From the cell containing the given text, extract its center point as (x, y) coordinate. 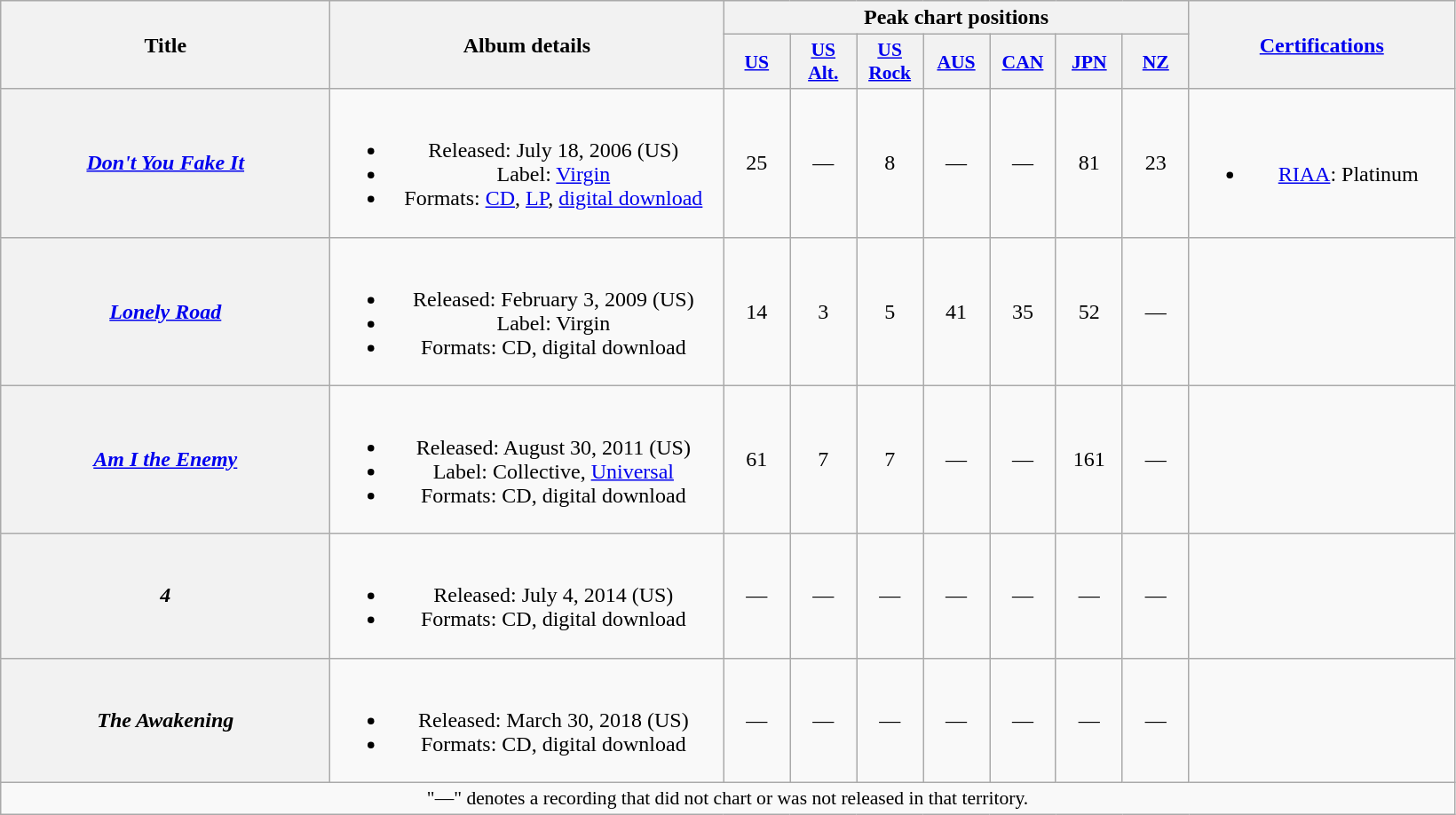
14 (756, 311)
Released: July 18, 2006 (US)Label: VirginFormats: CD, LP, digital download (527, 163)
Peak chart positions (956, 18)
5 (890, 311)
41 (957, 311)
Don't You Fake It (165, 163)
CAN (1023, 62)
Am I the Enemy (165, 460)
3 (824, 311)
RIAA: Platinum (1321, 163)
Released: March 30, 2018 (US)Formats: CD, digital download (527, 720)
USAlt. (824, 62)
52 (1088, 311)
Released: July 4, 2014 (US)Formats: CD, digital download (527, 596)
Released: February 3, 2009 (US)Label: VirginFormats: CD, digital download (527, 311)
61 (756, 460)
81 (1088, 163)
Released: August 30, 2011 (US)Label: Collective, UniversalFormats: CD, digital download (527, 460)
Title (165, 44)
The Awakening (165, 720)
JPN (1088, 62)
23 (1156, 163)
35 (1023, 311)
Album details (527, 44)
8 (890, 163)
25 (756, 163)
161 (1088, 460)
NZ (1156, 62)
AUS (957, 62)
Lonely Road (165, 311)
US (756, 62)
4 (165, 596)
USRock (890, 62)
"—" denotes a recording that did not chart or was not released in that territory. (728, 798)
Certifications (1321, 44)
